Find where the given text appears and provide that cell's center as [X, Y] coordinate. 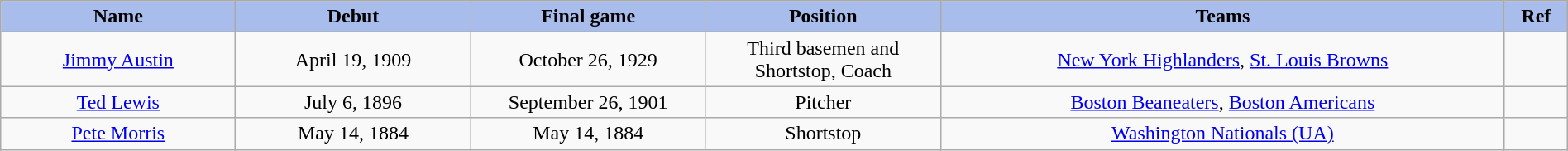
Pitcher [823, 102]
September 26, 1901 [588, 102]
Third basemen and Shortstop, Coach [823, 60]
Jimmy Austin [118, 60]
April 19, 1909 [353, 60]
Ref [1536, 17]
Pete Morris [118, 134]
Debut [353, 17]
Shortstop [823, 134]
October 26, 1929 [588, 60]
Washington Nationals (UA) [1222, 134]
Position [823, 17]
Ted Lewis [118, 102]
Final game [588, 17]
New York Highlanders, St. Louis Browns [1222, 60]
Name [118, 17]
July 6, 1896 [353, 102]
Boston Beaneaters, Boston Americans [1222, 102]
Teams [1222, 17]
